Output the (X, Y) coordinate of the center of the cell containing the given text.  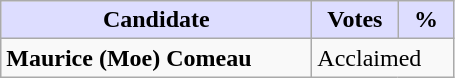
Acclaimed (383, 58)
Votes (355, 20)
% (426, 20)
Candidate (156, 20)
Maurice (Moe) Comeau (156, 58)
